Detect which cell encompasses the target text, then output its (X, Y) center coordinate. 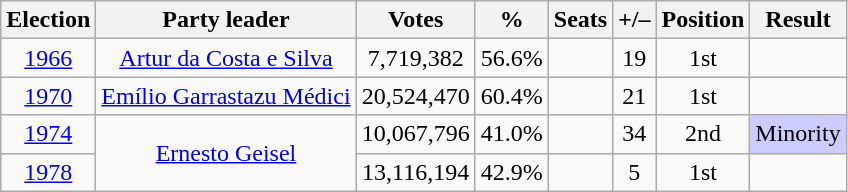
5 (634, 172)
42.9% (512, 172)
+/– (634, 20)
7,719,382 (416, 58)
% (512, 20)
Minority (798, 134)
Result (798, 20)
10,067,796 (416, 134)
Ernesto Geisel (226, 153)
1974 (48, 134)
60.4% (512, 96)
1978 (48, 172)
1966 (48, 58)
Votes (416, 20)
Emílio Garrastazu Médici (226, 96)
Election (48, 20)
20,524,470 (416, 96)
2nd (703, 134)
Artur da Costa e Silva (226, 58)
Party leader (226, 20)
41.0% (512, 134)
Seats (580, 20)
34 (634, 134)
Position (703, 20)
19 (634, 58)
21 (634, 96)
56.6% (512, 58)
1970 (48, 96)
13,116,194 (416, 172)
